Output the (x, y) coordinate of the center of the cell containing the given text.  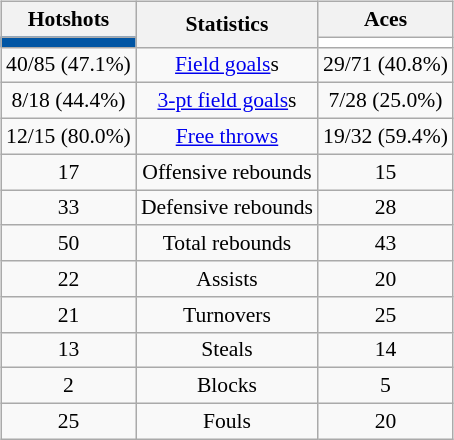
Hotshots (68, 19)
22 (68, 279)
Field goalss (227, 65)
Steals (227, 350)
2 (68, 386)
Fouls (227, 421)
33 (68, 208)
Blocks (227, 386)
14 (386, 350)
12/15 (80.0%) (68, 136)
19/32 (59.4%) (386, 136)
43 (386, 243)
Free throws (227, 136)
28 (386, 208)
40/85 (47.1%) (68, 65)
15 (386, 172)
Assists (227, 279)
50 (68, 243)
29/71 (40.8%) (386, 65)
Aces (386, 19)
13 (68, 350)
Defensive rebounds (227, 208)
Statistics (227, 24)
17 (68, 172)
7/28 (25.0%) (386, 101)
3-pt field goalss (227, 101)
21 (68, 314)
Turnovers (227, 314)
Total rebounds (227, 243)
Offensive rebounds (227, 172)
8/18 (44.4%) (68, 101)
5 (386, 386)
